Provide the [x, y] coordinate of the cell's center where the given text is located.  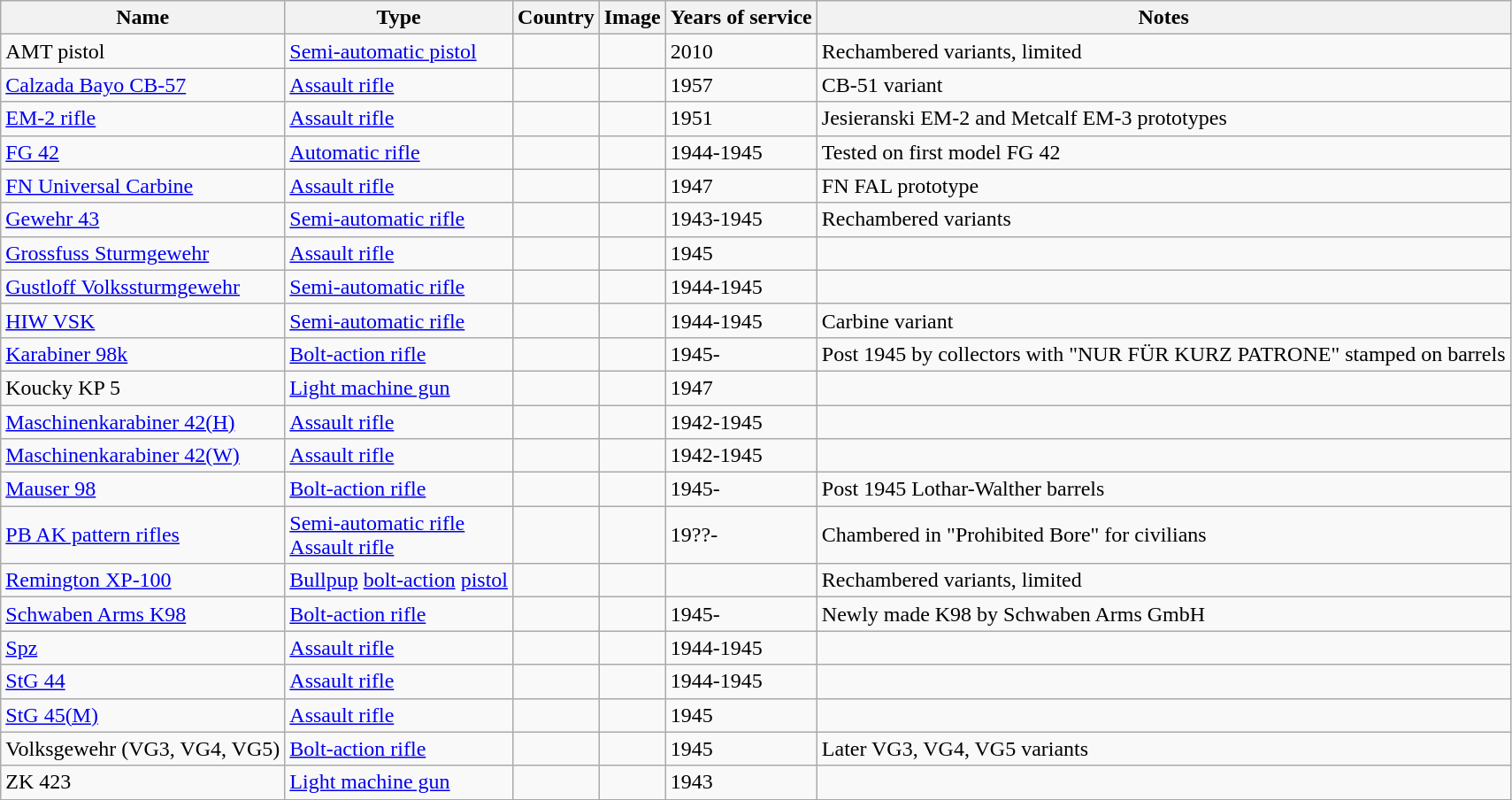
StG 45(M) [143, 715]
2010 [741, 51]
Post 1945 by collectors with "NUR FÜR KURZ PATRONE" stamped on barrels [1163, 354]
Karabiner 98k [143, 354]
Post 1945 Lothar-Walther barrels [1163, 489]
Tested on first model FG 42 [1163, 152]
FG 42 [143, 152]
Semi-automatic rifleAssault rifle [399, 535]
Schwaben Arms K98 [143, 614]
HIW VSK [143, 320]
Mauser 98 [143, 489]
Notes [1163, 18]
CB-51 variant [1163, 85]
FN FAL prototype [1163, 186]
19??- [741, 535]
1943 [741, 782]
Rechambered variants [1163, 219]
Chambered in "Prohibited Bore" for civilians [1163, 535]
PB AK pattern rifles [143, 535]
Remington XP-100 [143, 581]
Country [556, 18]
Automatic rifle [399, 152]
1951 [741, 119]
1943-1945 [741, 219]
Later VG3, VG4, VG5 variants [1163, 749]
Maschinenkarabiner 42(H) [143, 422]
Koucky KP 5 [143, 388]
FN Universal Carbine [143, 186]
Semi-automatic pistol [399, 51]
Calzada Bayo CB-57 [143, 85]
Volksgewehr (VG3, VG4, VG5) [143, 749]
StG 44 [143, 681]
Gewehr 43 [143, 219]
Spz [143, 648]
Name [143, 18]
Maschinenkarabiner 42(W) [143, 456]
Newly made K98 by Schwaben Arms GmbH [1163, 614]
AMT pistol [143, 51]
Image [632, 18]
EM-2 rifle [143, 119]
Jesieranski EM-2 and Metcalf EM-3 prototypes [1163, 119]
Carbine variant [1163, 320]
1957 [741, 85]
Gustloff Volkssturmgewehr [143, 287]
ZK 423 [143, 782]
Bullpup bolt-action pistol [399, 581]
Years of service [741, 18]
Grossfuss Sturmgewehr [143, 253]
Type [399, 18]
